Detect which cell encompasses the target text, then output its [x, y] center coordinate. 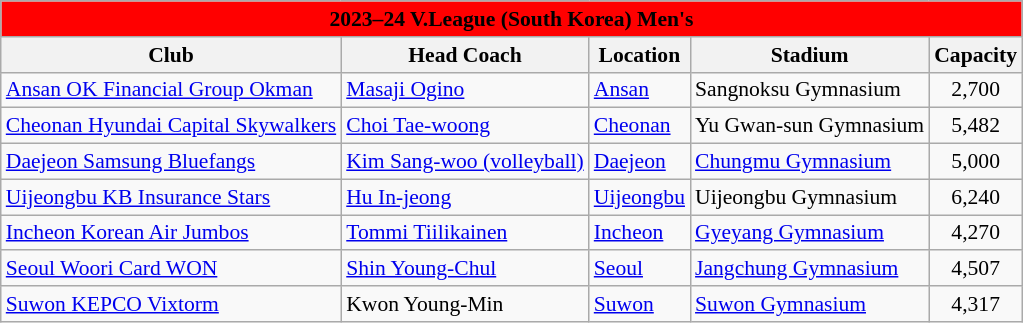
Head Coach [465, 55]
5,000 [976, 162]
6,240 [976, 197]
Kim Sang-woo (volleyball) [465, 162]
Suwon Gymnasium [810, 304]
Gyeyang Gymnasium [810, 233]
Ansan OK Financial Group Okman [171, 90]
Stadium [810, 55]
Daejeon [640, 162]
4,317 [976, 304]
Kwon Young-Min [465, 304]
Cheonan [640, 126]
Incheon Korean Air Jumbos [171, 233]
Sangnoksu Gymnasium [810, 90]
Suwon KEPCO Vixtorm [171, 304]
Yu Gwan-sun Gymnasium [810, 126]
Daejeon Samsung Bluefangs [171, 162]
Suwon [640, 304]
4,507 [976, 269]
Hu In-jeong [465, 197]
Incheon [640, 233]
Capacity [976, 55]
Tommi Tiilikainen [465, 233]
4,270 [976, 233]
Seoul Woori Card WON [171, 269]
Cheonan Hyundai Capital Skywalkers [171, 126]
2,700 [976, 90]
5,482 [976, 126]
Ansan [640, 90]
Choi Tae-woong [465, 126]
Uijeongbu KB Insurance Stars [171, 197]
Uijeongbu Gymnasium [810, 197]
Uijeongbu [640, 197]
Masaji Ogino [465, 90]
Chungmu Gymnasium [810, 162]
Seoul [640, 269]
2023–24 V.League (South Korea) Men's [512, 19]
Shin Young-Chul [465, 269]
Club [171, 55]
Jangchung Gymnasium [810, 269]
Location [640, 55]
